Provide the (x, y) coordinate of the cell's center where the given text is located.  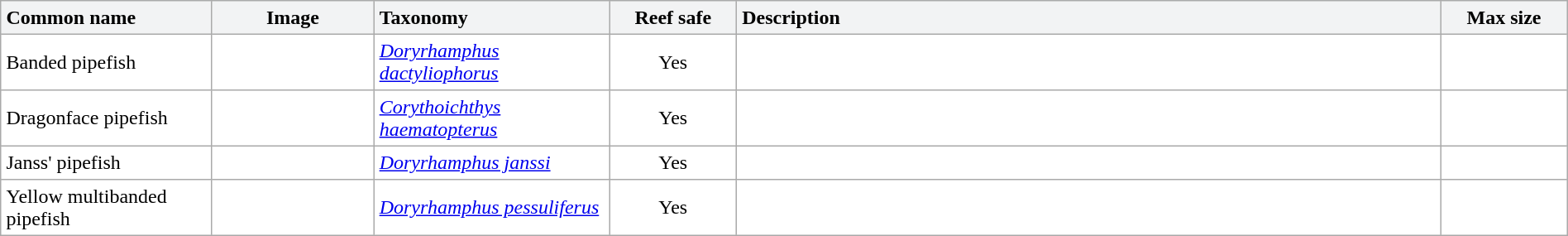
Dragonface pipefish (106, 118)
Reef safe (673, 17)
Doryrhamphus janssi (491, 162)
Doryrhamphus dactyliophorus (491, 62)
Janss' pipefish (106, 162)
Max size (1504, 17)
Image (293, 17)
Description (1088, 17)
Yellow multibanded pipefish (106, 208)
Common name (106, 17)
Corythoichthys haematopterus (491, 118)
Banded pipefish (106, 62)
Taxonomy (491, 17)
Doryrhamphus pessuliferus (491, 208)
